Find where the given text appears and provide that cell's center as (X, Y) coordinate. 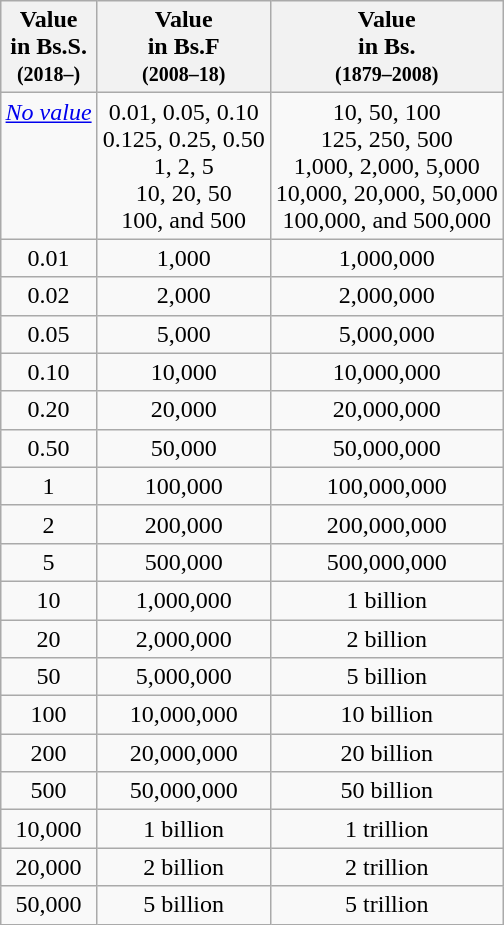
100,000,000 (386, 486)
Value in Bs.F (2008–18) (184, 47)
200,000,000 (386, 524)
20 billion (386, 753)
Value in Bs.S. (2018–) (48, 47)
5,000 (184, 334)
2 (48, 524)
100,000 (184, 486)
1,000 (184, 258)
5 (48, 562)
100 (48, 715)
1 trillion (386, 829)
500,000 (184, 562)
0.01, 0.05, 0.10 0.125, 0.25, 0.50 1, 2, 5 10, 20, 50 100, and 500 (184, 166)
No value (48, 166)
50 (48, 677)
0.02 (48, 296)
10 billion (386, 715)
200 (48, 753)
0.50 (48, 448)
0.01 (48, 258)
0.05 (48, 334)
50 billion (386, 791)
200,000 (184, 524)
0.20 (48, 410)
10 (48, 600)
20 (48, 639)
0.10 (48, 372)
500,000,000 (386, 562)
500 (48, 791)
10, 50, 100 125, 250, 500 1,000, 2,000, 5,000 10,000, 20,000, 50,000 100,000, and 500,000 (386, 166)
1 (48, 486)
Value in Bs. (1879–2008) (386, 47)
5 trillion (386, 905)
2 trillion (386, 867)
2,000 (184, 296)
